Identify which cell holds the provided text, then report its (x, y) central coordinate. 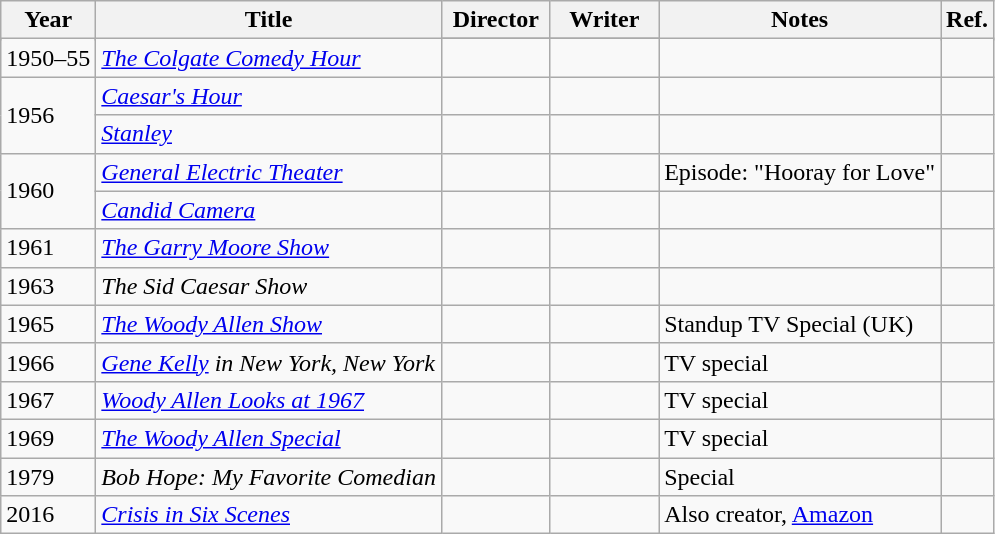
1967 (48, 400)
Writer (604, 20)
The Colgate Comedy Hour (269, 58)
Bob Hope: My Favorite Comedian (269, 477)
The Woody Allen Show (269, 324)
1965 (48, 324)
1961 (48, 248)
Stanley (269, 134)
Gene Kelly in New York, New York (269, 362)
General Electric Theater (269, 172)
1950–55 (48, 58)
1966 (48, 362)
2016 (48, 515)
1956 (48, 115)
Year (48, 20)
1969 (48, 438)
1960 (48, 191)
Crisis in Six Scenes (269, 515)
The Garry Moore Show (269, 248)
Title (269, 20)
Notes (800, 20)
The Sid Caesar Show (269, 286)
Caesar's Hour (269, 96)
Also creator, Amazon (800, 515)
Director (496, 20)
The Woody Allen Special (269, 438)
1979 (48, 477)
Standup TV Special (UK) (800, 324)
Woody Allen Looks at 1967 (269, 400)
Ref. (968, 20)
Episode: "Hooray for Love" (800, 172)
Special (800, 477)
1963 (48, 286)
Candid Camera (269, 210)
